Identify which cell holds the provided text, then report its (x, y) central coordinate. 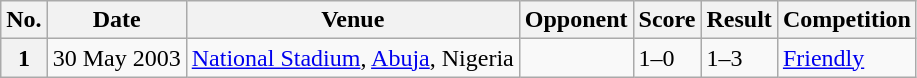
Venue (352, 20)
Result (739, 20)
1–3 (739, 58)
No. (24, 20)
Competition (846, 20)
1–0 (667, 58)
Date (116, 20)
Friendly (846, 58)
Opponent (576, 20)
30 May 2003 (116, 58)
National Stadium, Abuja, Nigeria (352, 58)
Score (667, 20)
1 (24, 58)
